Pinpoint the cell where the given text exists, returning its (x, y) midpoint coordinate. 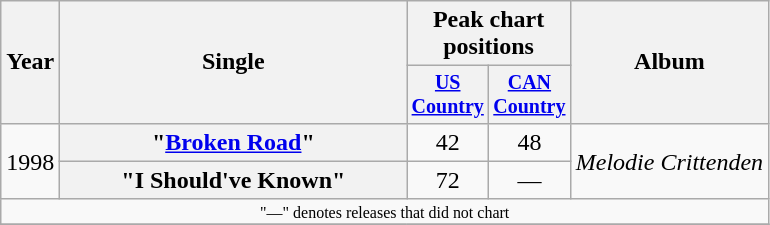
48 (530, 142)
US Country (448, 94)
CAN Country (530, 94)
Melodie Crittenden (669, 161)
72 (448, 180)
"I Should've Known" (234, 180)
Single (234, 62)
Year (30, 62)
"—" denotes releases that did not chart (385, 211)
— (530, 180)
Peak chartpositions (488, 34)
Album (669, 62)
"Broken Road" (234, 142)
42 (448, 142)
1998 (30, 161)
